Return the [x, y] coordinate for the center point of the cell that contains the specified text.  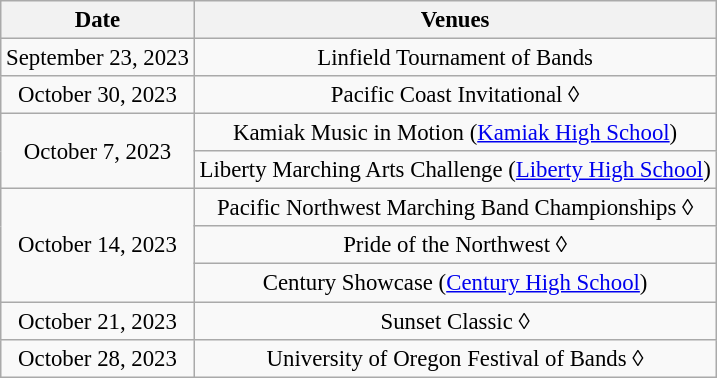
Pacific Coast Invitational ◊ [455, 95]
Venues [455, 20]
Pacific Northwest Marching Band Championships ◊ [455, 208]
October 30, 2023 [98, 95]
Sunset Classic ◊ [455, 321]
October 7, 2023 [98, 152]
October 28, 2023 [98, 358]
September 23, 2023 [98, 58]
University of Oregon Festival of Bands ◊ [455, 358]
Linfield Tournament of Bands [455, 58]
Kamiak Music in Motion (Kamiak High School) [455, 133]
Century Showcase (Century High School) [455, 283]
Liberty Marching Arts Challenge (Liberty High School) [455, 170]
October 21, 2023 [98, 321]
Date [98, 20]
October 14, 2023 [98, 246]
Pride of the Northwest ◊ [455, 245]
